Identify which cell holds the provided text, then report its (x, y) central coordinate. 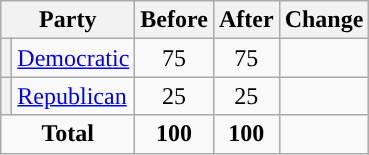
Republican (74, 96)
After (246, 20)
Change (324, 20)
Democratic (74, 58)
Total (68, 134)
Party (68, 20)
Before (174, 20)
